Search for the cell housing the specified text and yield its (x, y) center coordinate. 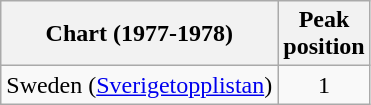
1 (324, 85)
Peakposition (324, 34)
Sweden (Sverigetopplistan) (140, 85)
Chart (1977-1978) (140, 34)
